For the text-containing cell, return its midpoint in (X, Y) coordinate format. 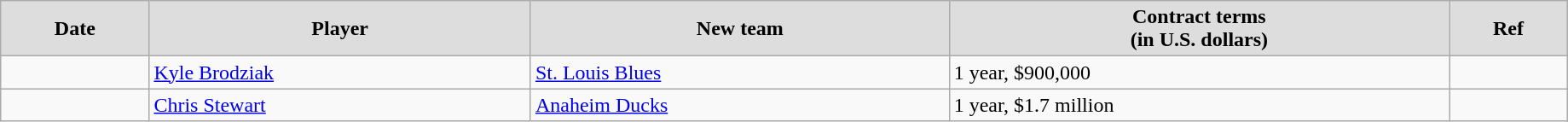
Contract terms(in U.S. dollars) (1199, 29)
New team (740, 29)
Date (75, 29)
Kyle Brodziak (339, 73)
St. Louis Blues (740, 73)
1 year, $900,000 (1199, 73)
1 year, $1.7 million (1199, 105)
Chris Stewart (339, 105)
Player (339, 29)
Anaheim Ducks (740, 105)
Ref (1509, 29)
